Determine the (X, Y) coordinate at the center of the cell enclosing the given text.  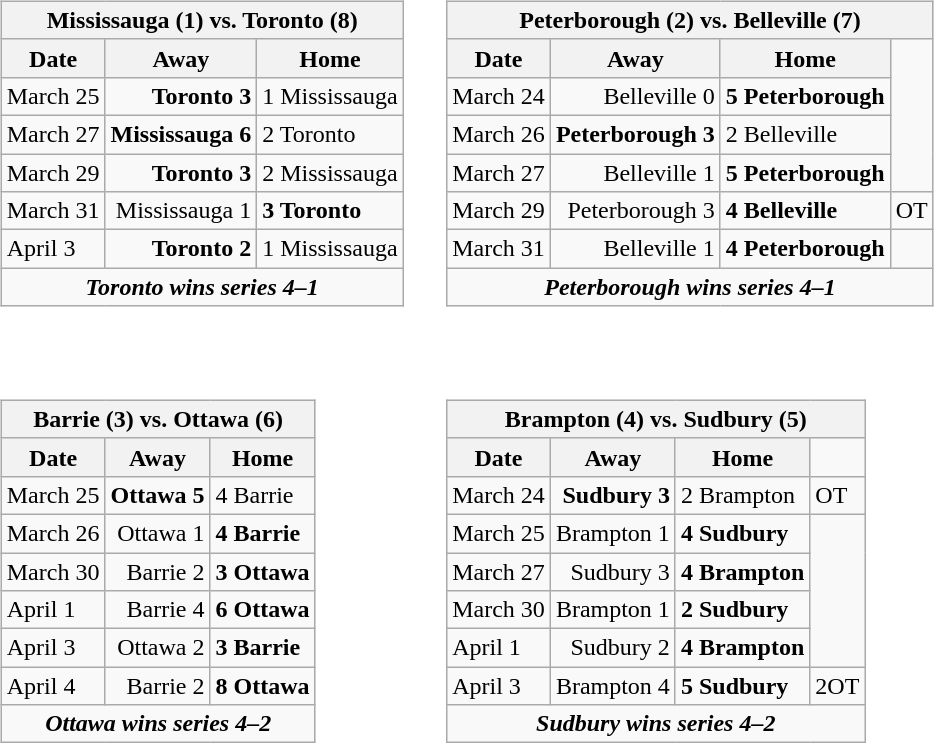
Barrie (3) vs. Ottawa (6) (158, 419)
Mississauga 1 (181, 211)
Toronto 2 (181, 249)
Belleville 0 (635, 96)
6 Ottawa (262, 610)
4 Peterborough (805, 249)
2 Mississauga (330, 173)
Ottawa wins series 4–2 (158, 724)
Mississauga 6 (181, 134)
8 Ottawa (262, 686)
3 Ottawa (262, 571)
Peterborough wins series 4–1 (690, 287)
4 Belleville (805, 211)
Peterborough (2) vs. Belleville (7) (690, 20)
Sudbury wins series 4–2 (656, 724)
Toronto wins series 4–1 (202, 287)
3 Toronto (330, 211)
Ottawa 5 (158, 495)
April 4 (53, 686)
Ottawa 1 (158, 533)
Mississauga (1) vs. Toronto (8) (202, 20)
Ottawa 2 (158, 648)
2 Sudbury (742, 610)
Sudbury 2 (612, 648)
3 Barrie (262, 648)
2OT (838, 686)
5 Sudbury (742, 686)
2 Brampton (742, 495)
4 Sudbury (742, 533)
2 Belleville (805, 134)
2 Toronto (330, 134)
Brampton (4) vs. Sudbury (5) (656, 419)
Barrie 4 (158, 610)
Brampton 4 (612, 686)
